Return the (X, Y) coordinate for the center point of the cell that contains the specified text.  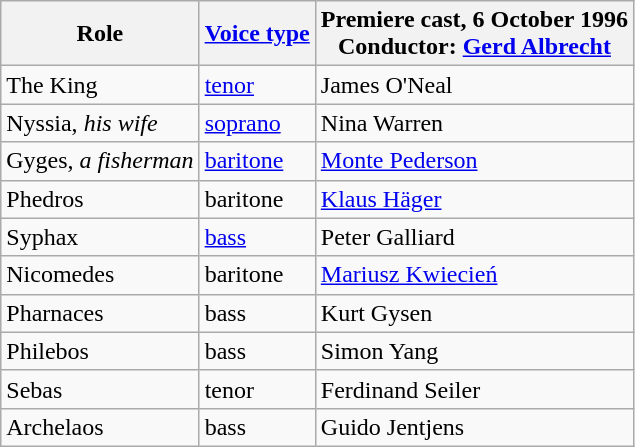
Nicomedes (100, 275)
Monte Pederson (474, 161)
Simon Yang (474, 351)
Nyssia, his wife (100, 123)
Syphax (100, 237)
Peter Galliard (474, 237)
Philebos (100, 351)
Sebas (100, 389)
Kurt Gysen (474, 313)
Gyges, a fisherman (100, 161)
James O'Neal (474, 85)
Phedros (100, 199)
Archelaos (100, 427)
Nina Warren (474, 123)
Ferdinand Seiler (474, 389)
Klaus Häger (474, 199)
Guido Jentjens (474, 427)
Mariusz Kwiecień (474, 275)
Pharnaces (100, 313)
The King (100, 85)
Voice type (257, 34)
soprano (257, 123)
Premiere cast, 6 October 1996Conductor: Gerd Albrecht (474, 34)
Role (100, 34)
